Extract the [x, y] coordinate from the center of the cell holding the provided text.  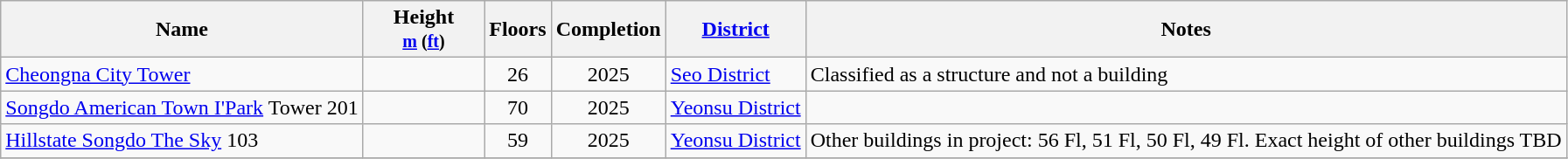
Songdo American Town I'Park Tower 201 [182, 107]
Cheongna City Tower [182, 74]
Notes [1186, 30]
Name [182, 30]
Classified as a structure and not a building [1186, 74]
Floors [518, 30]
Seo District [735, 74]
Heightm (ft) [423, 30]
Other buildings in project: 56 Fl, 51 Fl, 50 Fl, 49 Fl. Exact height of other buildings TBD [1186, 141]
70 [518, 107]
59 [518, 141]
District [735, 30]
Hillstate Songdo The Sky 103 [182, 141]
26 [518, 74]
Completion [609, 30]
